Identify which cell holds the provided text, then report its [x, y] central coordinate. 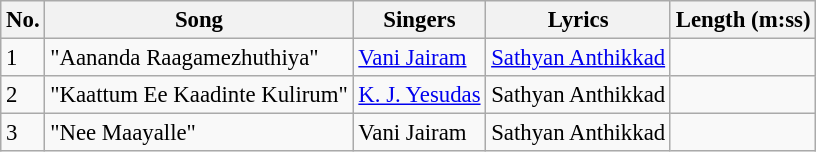
"Nee Maayalle" [199, 133]
"Kaattum Ee Kaadinte Kulirum" [199, 95]
Length (m:ss) [742, 20]
2 [23, 95]
1 [23, 58]
Song [199, 20]
Singers [420, 20]
"Aananda Raagamezhuthiya" [199, 58]
Lyrics [578, 20]
3 [23, 133]
K. J. Yesudas [420, 95]
No. [23, 20]
